Locate the cell with the specified text and output its [x, y] center coordinate. 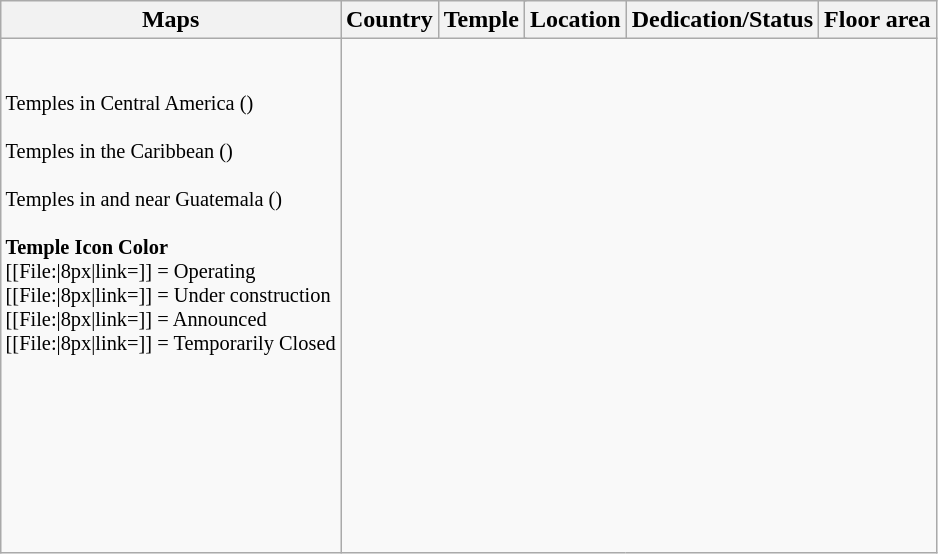
Maps [171, 20]
Temple [481, 20]
Country [389, 20]
Location [575, 20]
Dedication/Status [722, 20]
Floor area [878, 20]
